Provide the (X, Y) coordinate of the cell's center where the given text is located.  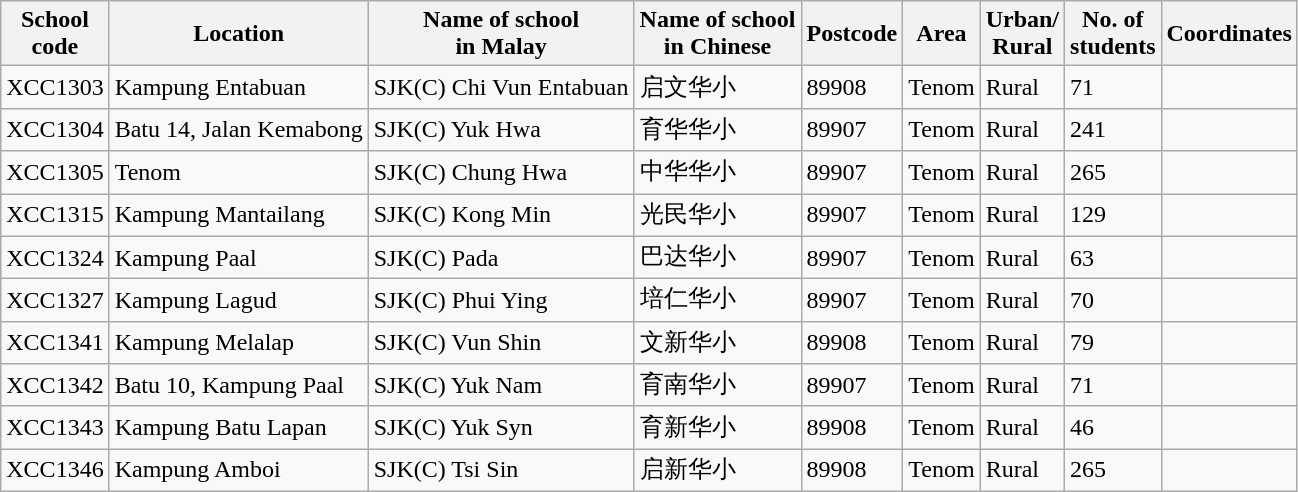
培仁华小 (718, 300)
SJK(C) Yuk Hwa (501, 130)
光民华小 (718, 216)
SJK(C) Chung Hwa (501, 172)
Kampung Mantailang (238, 216)
育南华小 (718, 386)
Kampung Amboi (238, 470)
XCC1343 (55, 428)
启文华小 (718, 88)
文新华小 (718, 342)
XCC1315 (55, 216)
Name of schoolin Malay (501, 34)
Kampung Paal (238, 258)
No. ofstudents (1113, 34)
46 (1113, 428)
241 (1113, 130)
XCC1327 (55, 300)
育新华小 (718, 428)
Schoolcode (55, 34)
Urban/Rural (1022, 34)
XCC1305 (55, 172)
79 (1113, 342)
育华华小 (718, 130)
Batu 14, Jalan Kemabong (238, 130)
Name of schoolin Chinese (718, 34)
SJK(C) Phui Ying (501, 300)
Location (238, 34)
XCC1324 (55, 258)
Area (942, 34)
SJK(C) Pada (501, 258)
Kampung Entabuan (238, 88)
SJK(C) Kong Min (501, 216)
Kampung Melalap (238, 342)
XCC1304 (55, 130)
SJK(C) Yuk Nam (501, 386)
129 (1113, 216)
Postcode (852, 34)
70 (1113, 300)
Kampung Lagud (238, 300)
Batu 10, Kampung Paal (238, 386)
XCC1341 (55, 342)
启新华小 (718, 470)
SJK(C) Chi Vun Entabuan (501, 88)
SJK(C) Tsi Sin (501, 470)
XCC1342 (55, 386)
SJK(C) Vun Shin (501, 342)
XCC1346 (55, 470)
中华华小 (718, 172)
SJK(C) Yuk Syn (501, 428)
Coordinates (1229, 34)
Kampung Batu Lapan (238, 428)
巴达华小 (718, 258)
XCC1303 (55, 88)
63 (1113, 258)
